Return [x, y] of the center of cell containing provided text 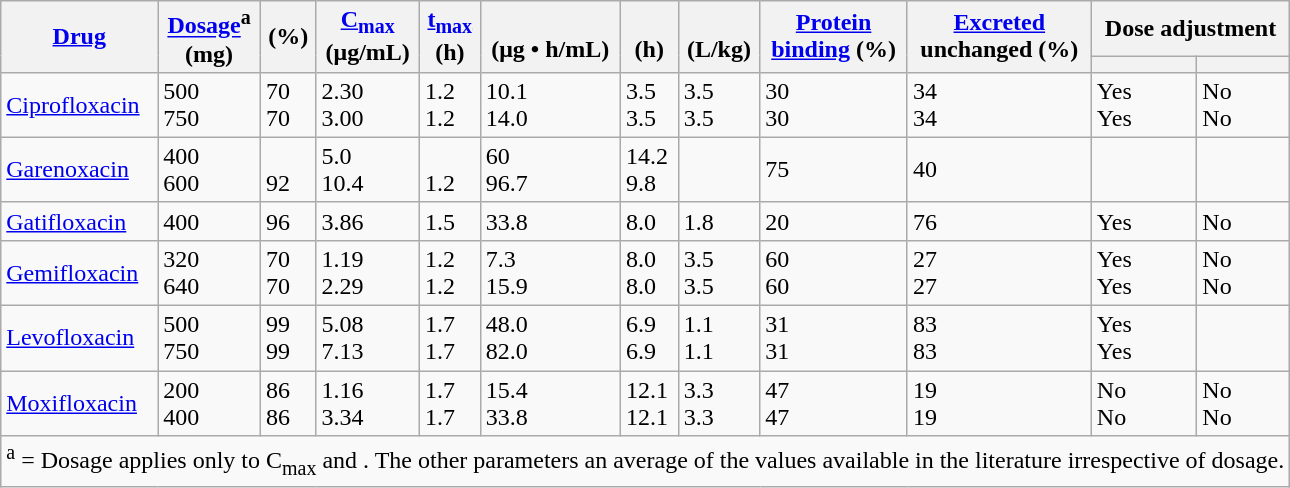
20 [834, 221]
33.8 [550, 221]
No [1244, 221]
3.33.3 [719, 404]
75 [834, 170]
9999 [288, 338]
320640 [210, 272]
4747 [834, 404]
7.315.9 [550, 272]
40 [999, 170]
400600 [210, 170]
2727 [999, 272]
8383 [999, 338]
Gatifloxacin [80, 221]
Gemifloxacin [80, 272]
Cmax(μg/mL) [368, 37]
96 [288, 221]
Moxifloxacin [80, 404]
8.0 [649, 221]
1.163.34 [368, 404]
Levofloxacin [80, 338]
Yes [1144, 221]
Excretedunchanged (%) [999, 37]
Drug [80, 37]
2.303.00 [368, 104]
(%) [288, 37]
(h) [649, 37]
14.29.8 [649, 170]
(μg • h/mL) [550, 37]
1919 [999, 404]
6060 [834, 272]
5.010.4 [368, 170]
(L/kg) [719, 37]
92 [288, 170]
Proteinbinding (%) [834, 37]
1.2 [450, 170]
3030 [834, 104]
5.087.13 [368, 338]
200400 [210, 404]
Dosagea(mg) [210, 37]
Dose adjustment [1190, 28]
1.192.29 [368, 272]
Ciprofloxacin [80, 104]
8686 [288, 404]
a = Dosage applies only to Cmax and . The other parameters an average of the values available in the literature irrespective of dosage. [646, 462]
400 [210, 221]
8.08.0 [649, 272]
1.5 [450, 221]
6096.7 [550, 170]
15.433.8 [550, 404]
tmax(h) [450, 37]
76 [999, 221]
Garenoxacin [80, 170]
3434 [999, 104]
3131 [834, 338]
48.082.0 [550, 338]
1.8 [719, 221]
3.86 [368, 221]
6.96.9 [649, 338]
12.112.1 [649, 404]
10.114.0 [550, 104]
1.11.1 [719, 338]
